Find where the given text appears and provide that cell's center as (X, Y) coordinate. 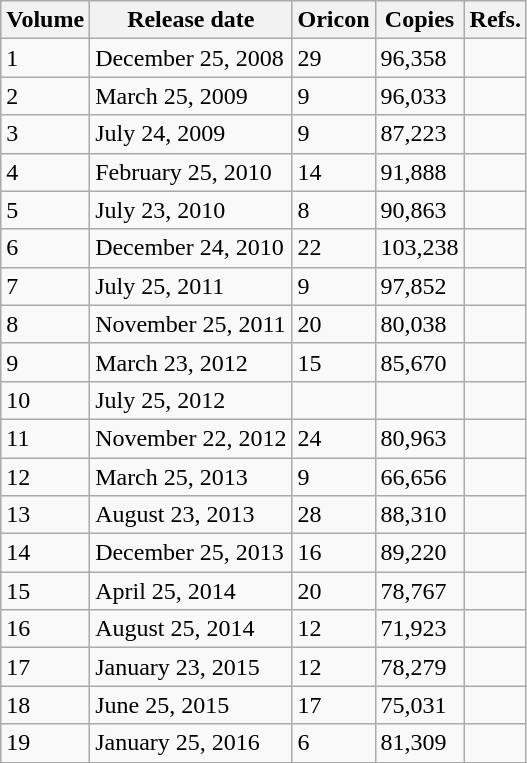
November 22, 2012 (191, 438)
Copies (420, 20)
78,767 (420, 591)
96,033 (420, 96)
80,038 (420, 324)
71,923 (420, 629)
22 (334, 248)
97,852 (420, 286)
75,031 (420, 705)
Release date (191, 20)
87,223 (420, 134)
March 25, 2009 (191, 96)
November 25, 2011 (191, 324)
29 (334, 58)
18 (46, 705)
1 (46, 58)
13 (46, 515)
July 24, 2009 (191, 134)
March 23, 2012 (191, 362)
91,888 (420, 172)
28 (334, 515)
96,358 (420, 58)
3 (46, 134)
February 25, 2010 (191, 172)
June 25, 2015 (191, 705)
Refs. (495, 20)
11 (46, 438)
5 (46, 210)
Oricon (334, 20)
July 25, 2012 (191, 400)
August 25, 2014 (191, 629)
7 (46, 286)
July 25, 2011 (191, 286)
88,310 (420, 515)
January 25, 2016 (191, 743)
78,279 (420, 667)
Volume (46, 20)
24 (334, 438)
March 25, 2013 (191, 477)
April 25, 2014 (191, 591)
81,309 (420, 743)
103,238 (420, 248)
10 (46, 400)
December 25, 2013 (191, 553)
2 (46, 96)
90,863 (420, 210)
July 23, 2010 (191, 210)
4 (46, 172)
85,670 (420, 362)
December 24, 2010 (191, 248)
19 (46, 743)
80,963 (420, 438)
66,656 (420, 477)
January 23, 2015 (191, 667)
89,220 (420, 553)
August 23, 2013 (191, 515)
December 25, 2008 (191, 58)
